Search for the cell housing the specified text and yield its [x, y] center coordinate. 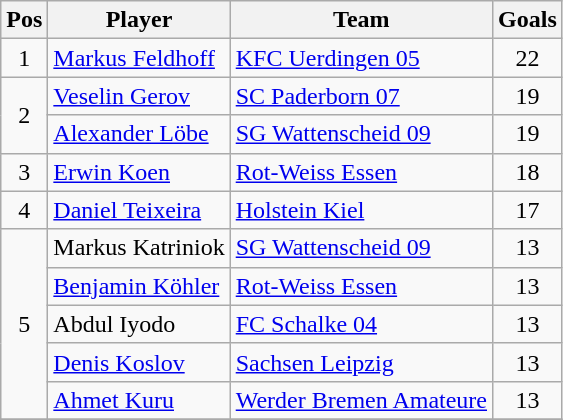
Denis Koslov [139, 362]
Daniel Teixeira [139, 210]
Alexander Löbe [139, 134]
SC Paderborn 07 [361, 96]
4 [24, 210]
Sachsen Leipzig [361, 362]
FC Schalke 04 [361, 324]
Veselin Gerov [139, 96]
Benjamin Köhler [139, 286]
Pos [24, 20]
Erwin Koen [139, 172]
17 [528, 210]
Markus Feldhoff [139, 58]
22 [528, 58]
Werder Bremen Amateure [361, 400]
Player [139, 20]
18 [528, 172]
Markus Katriniok [139, 248]
Abdul Iyodo [139, 324]
2 [24, 115]
3 [24, 172]
5 [24, 324]
Goals [528, 20]
Holstein Kiel [361, 210]
1 [24, 58]
KFC Uerdingen 05 [361, 58]
Ahmet Kuru [139, 400]
Team [361, 20]
